Return [x, y] of the center of cell containing provided text 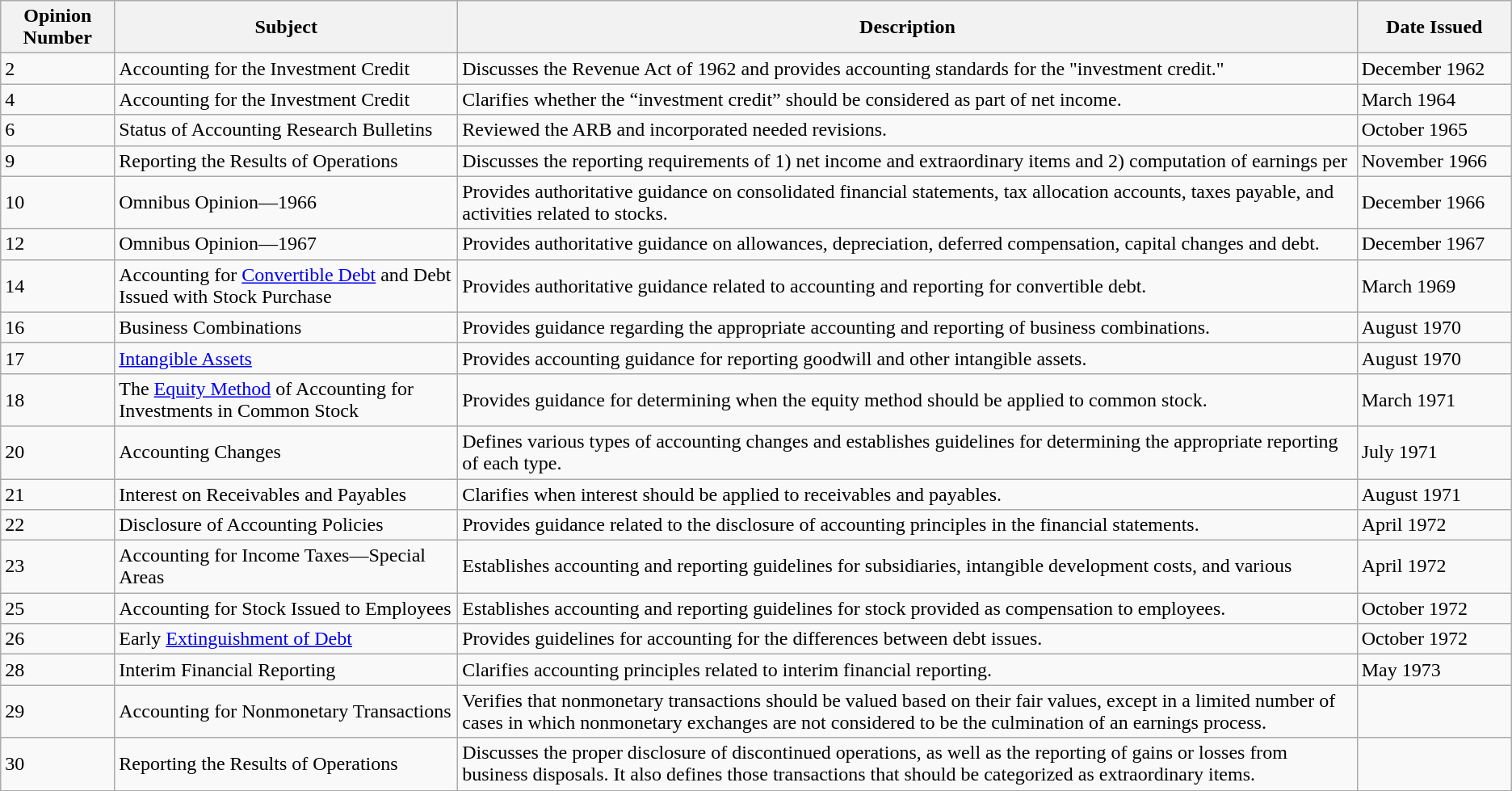
Omnibus Opinion—1966 [286, 202]
December 1966 [1434, 202]
Description [908, 27]
Clarifies when interest should be applied to receivables and payables. [908, 494]
October 1965 [1434, 130]
Provides guidelines for accounting for the differences between debt issues. [908, 639]
29 [58, 711]
March 1971 [1434, 399]
26 [58, 639]
Provides authoritative guidance on allowances, depreciation, deferred compensation, capital changes and debt. [908, 244]
20 [58, 452]
July 1971 [1434, 452]
Establishes accounting and reporting guidelines for subsidiaries, intangible development costs, and various [908, 567]
6 [58, 130]
30 [58, 764]
21 [58, 494]
22 [58, 525]
Accounting for Stock Issued to Employees [286, 608]
14 [58, 286]
Discusses the Revenue Act of 1962 and provides accounting standards for the "investment credit." [908, 69]
Accounting for Convertible Debt and Debt Issued with Stock Purchase [286, 286]
4 [58, 99]
Provides accounting guidance for reporting goodwill and other intangible assets. [908, 358]
17 [58, 358]
Provides guidance for determining when the equity method should be applied to common stock. [908, 399]
Discusses the reporting requirements of 1) net income and extraordinary items and 2) computation of earnings per [908, 161]
9 [58, 161]
Interim Financial Reporting [286, 670]
Reviewed the ARB and incorporated needed revisions. [908, 130]
18 [58, 399]
28 [58, 670]
Early Extinguishment of Debt [286, 639]
August 1971 [1434, 494]
March 1969 [1434, 286]
25 [58, 608]
Omnibus Opinion—1967 [286, 244]
Provides authoritative guidance related to accounting and reporting for convertible debt. [908, 286]
Business Combinations [286, 327]
Accounting for Income Taxes—Special Areas [286, 567]
December 1962 [1434, 69]
Intangible Assets [286, 358]
Clarifies accounting principles related to interim financial reporting. [908, 670]
2 [58, 69]
Interest on Receivables and Payables [286, 494]
December 1967 [1434, 244]
Opinion Number [58, 27]
Subject [286, 27]
November 1966 [1434, 161]
March 1964 [1434, 99]
Disclosure of Accounting Policies [286, 525]
Date Issued [1434, 27]
Provides guidance related to the disclosure of accounting principles in the financial statements. [908, 525]
16 [58, 327]
May 1973 [1434, 670]
The Equity Method of Accounting for Investments in Common Stock [286, 399]
Provides guidance regarding the appropriate accounting and reporting of business combinations. [908, 327]
Accounting Changes [286, 452]
Accounting for Nonmonetary Transactions [286, 711]
Status of Accounting Research Bulletins [286, 130]
Defines various types of accounting changes and establishes guidelines for determining the appropriate reporting of each type. [908, 452]
10 [58, 202]
Establishes accounting and reporting guidelines for stock provided as compensation to employees. [908, 608]
23 [58, 567]
Provides authoritative guidance on consolidated financial statements, tax allocation accounts, taxes payable, and activities related to stocks. [908, 202]
12 [58, 244]
Clarifies whether the “investment credit” should be considered as part of net income. [908, 99]
